Detect which cell encompasses the target text, then output its [x, y] center coordinate. 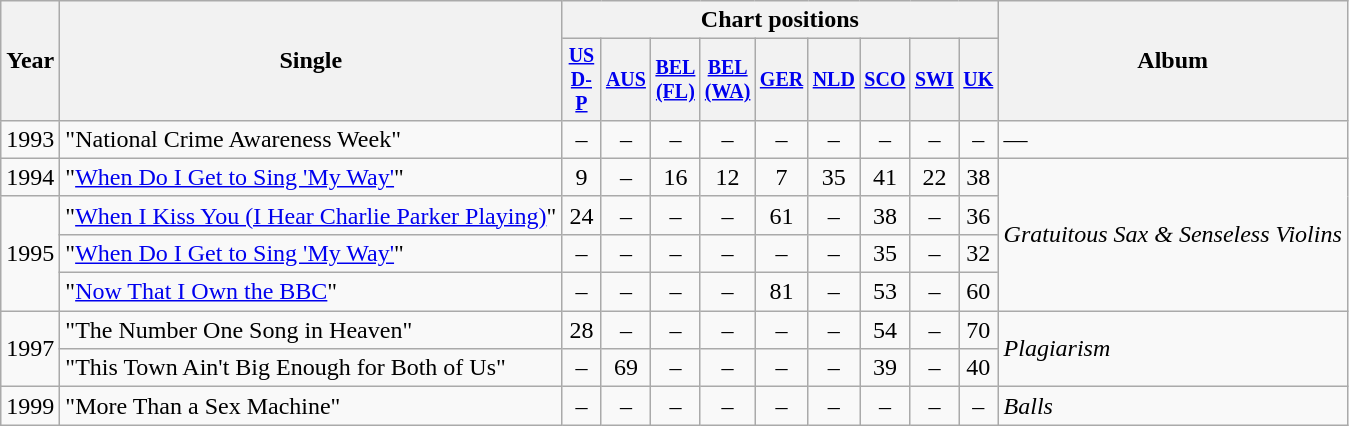
1993 [30, 139]
12 [728, 177]
BEL(FL) [676, 80]
"This Town Ain't Big Enough for Both of Us" [311, 368]
— [1172, 139]
61 [782, 215]
39 [886, 368]
16 [676, 177]
54 [886, 330]
Single [311, 61]
AUS [626, 80]
Year [30, 61]
"The Number One Song in Heaven" [311, 330]
1997 [30, 349]
GER [782, 80]
BEL(WA) [728, 80]
24 [582, 215]
41 [886, 177]
36 [978, 215]
Chart positions [780, 20]
SCO [886, 80]
"More Than a Sex Machine" [311, 406]
1999 [30, 406]
NLD [834, 80]
1994 [30, 177]
53 [886, 292]
32 [978, 253]
40 [978, 368]
9 [582, 177]
81 [782, 292]
60 [978, 292]
"Now That I Own the BBC" [311, 292]
69 [626, 368]
"National Crime Awareness Week" [311, 139]
Plagiarism [1172, 349]
Album [1172, 61]
7 [782, 177]
Gratuitous Sax & Senseless Violins [1172, 234]
UK [978, 80]
US D-P [582, 80]
70 [978, 330]
"When I Kiss You (I Hear Charlie Parker Playing)" [311, 215]
22 [934, 177]
28 [582, 330]
1995 [30, 253]
SWI [934, 80]
Balls [1172, 406]
